Return the [X, Y] coordinate for the center point of the cell that contains the specified text.  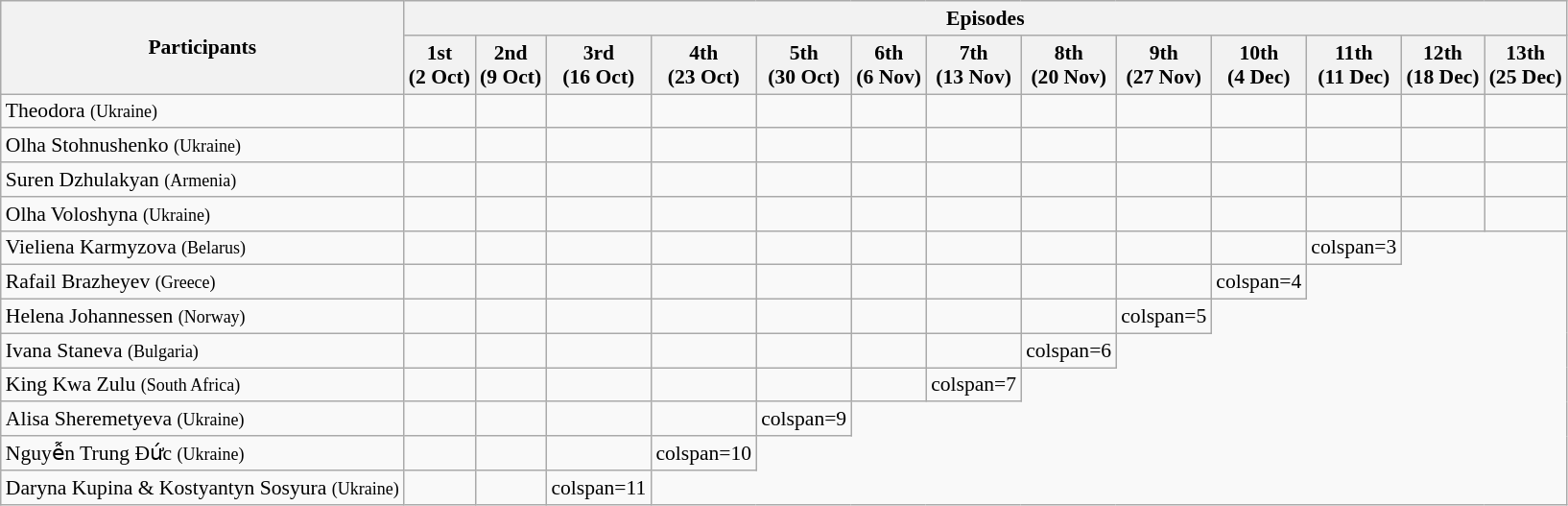
2nd(9 Oct) [511, 65]
5th(30 Oct) [804, 65]
colspan=9 [804, 420]
12th(18 Dec) [1442, 65]
7th(13 Nov) [973, 65]
Episodes [986, 18]
Olha Voloshyna (Ukraine) [202, 214]
Suren Dzhulakyan (Armenia) [202, 180]
8th(20 Nov) [1069, 65]
Helena Johannessen (Norway) [202, 317]
Alisa Sheremetyeva (Ukraine) [202, 420]
colspan=10 [703, 453]
3rd(16 Oct) [599, 65]
colspan=6 [1069, 350]
11th(11 Dec) [1353, 65]
Participants [202, 48]
4th(23 Oct) [703, 65]
Nguyễn Trung Đức (Ukraine) [202, 453]
1st(2 Oct) [440, 65]
6th(6 Nov) [889, 65]
Theodora (Ukraine) [202, 111]
Rafail Brazheyev (Greece) [202, 282]
10th(4 Dec) [1259, 65]
Daryna Kupina & Kostyantyn Sosyura (Ukraine) [202, 488]
13th(25 Dec) [1526, 65]
King Kwa Zulu (South Africa) [202, 385]
colspan=4 [1259, 282]
Ivana Staneva (Bulgaria) [202, 350]
colspan=11 [599, 488]
colspan=3 [1353, 248]
colspan=5 [1163, 317]
colspan=7 [973, 385]
Vieliena Karmyzova (Belarus) [202, 248]
9th(27 Nov) [1163, 65]
Olha Stohnushenko (Ukraine) [202, 146]
